Return (x, y) of the center of cell containing provided text 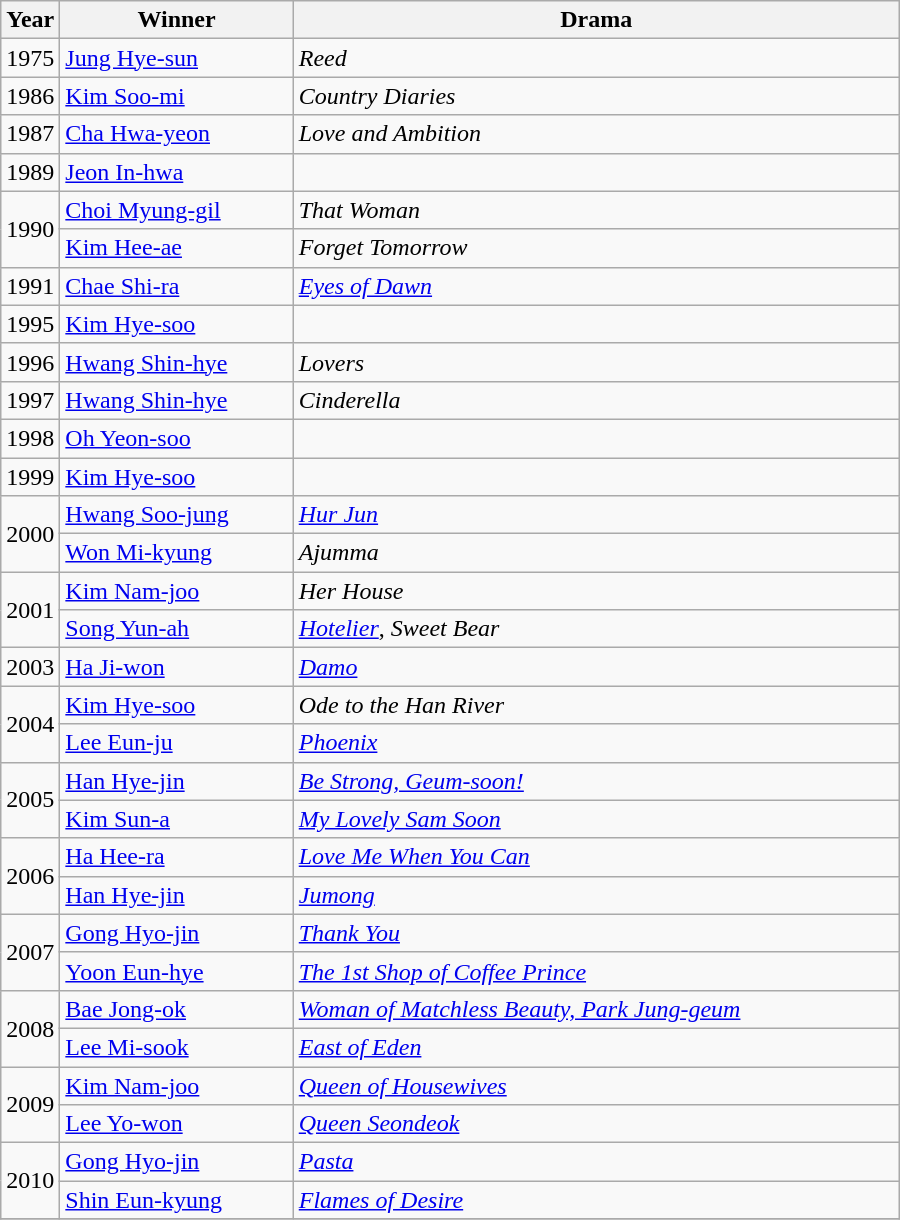
The 1st Shop of Coffee Prince (596, 971)
Bae Jong-ok (176, 1009)
1987 (30, 134)
Hur Jun (596, 515)
That Woman (596, 210)
My Lovely Sam Soon (596, 819)
Eyes of Dawn (596, 286)
Queen Seondeok (596, 1124)
1996 (30, 362)
Her House (596, 591)
2007 (30, 952)
Kim Soo-mi (176, 96)
Love Me When You Can (596, 857)
Damo (596, 667)
Chae Shi-ra (176, 286)
Woman of Matchless Beauty, Park Jung-geum (596, 1009)
Lee Eun-ju (176, 743)
2006 (30, 876)
1997 (30, 400)
Cha Hwa-yeon (176, 134)
Hwang Soo-jung (176, 515)
East of Eden (596, 1047)
2008 (30, 1028)
Ajumma (596, 553)
Country Diaries (596, 96)
Jung Hye-sun (176, 58)
Ode to the Han River (596, 705)
Choi Myung-gil (176, 210)
2010 (30, 1181)
Winner (176, 20)
1975 (30, 58)
Kim Hee-ae (176, 248)
Drama (596, 20)
Hotelier, Sweet Bear (596, 629)
Lee Mi-sook (176, 1047)
Be Strong, Geum-soon! (596, 781)
1990 (30, 229)
Ha Ji-won (176, 667)
1989 (30, 172)
2004 (30, 724)
Lovers (596, 362)
Jeon In-hwa (176, 172)
Ha Hee-ra (176, 857)
2003 (30, 667)
Lee Yo-won (176, 1124)
Jumong (596, 895)
Thank You (596, 933)
Pasta (596, 1162)
Shin Eun-kyung (176, 1200)
1995 (30, 324)
1998 (30, 438)
Phoenix (596, 743)
2000 (30, 534)
Year (30, 20)
1991 (30, 286)
1999 (30, 477)
2009 (30, 1104)
2005 (30, 800)
Reed (596, 58)
Song Yun-ah (176, 629)
Yoon Eun-hye (176, 971)
Cinderella (596, 400)
Flames of Desire (596, 1200)
Love and Ambition (596, 134)
2001 (30, 610)
Kim Sun-a (176, 819)
Forget Tomorrow (596, 248)
Oh Yeon-soo (176, 438)
Won Mi-kyung (176, 553)
Queen of Housewives (596, 1085)
1986 (30, 96)
